Return the (X, Y) coordinate for the center point of the cell that contains the specified text.  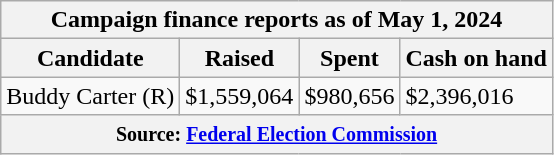
Source: Federal Election Commission (277, 134)
Raised (240, 58)
Cash on hand (476, 58)
$1,559,064 (240, 96)
Campaign finance reports as of May 1, 2024 (277, 20)
Candidate (90, 58)
$980,656 (350, 96)
$2,396,016 (476, 96)
Buddy Carter (R) (90, 96)
Spent (350, 58)
